For the text-containing cell, return its midpoint in [X, Y] coordinate format. 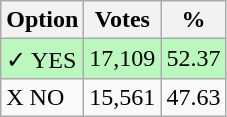
✓ YES [42, 59]
Option [42, 20]
X NO [42, 97]
% [194, 20]
52.37 [194, 59]
Votes [122, 20]
17,109 [122, 59]
47.63 [194, 97]
15,561 [122, 97]
